For the text-containing cell, return its midpoint in (X, Y) coordinate format. 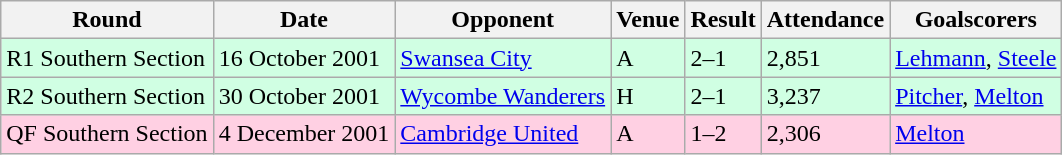
Attendance (825, 20)
2,306 (825, 134)
2,851 (825, 58)
4 December 2001 (304, 134)
Cambridge United (503, 134)
Date (304, 20)
Result (723, 20)
1–2 (723, 134)
Melton (976, 134)
Pitcher, Melton (976, 96)
H (648, 96)
R1 Southern Section (107, 58)
Wycombe Wanderers (503, 96)
Venue (648, 20)
3,237 (825, 96)
Lehmann, Steele (976, 58)
Goalscorers (976, 20)
R2 Southern Section (107, 96)
QF Southern Section (107, 134)
Round (107, 20)
Swansea City (503, 58)
16 October 2001 (304, 58)
Opponent (503, 20)
30 October 2001 (304, 96)
